From the cell containing the given text, extract its center point as [x, y] coordinate. 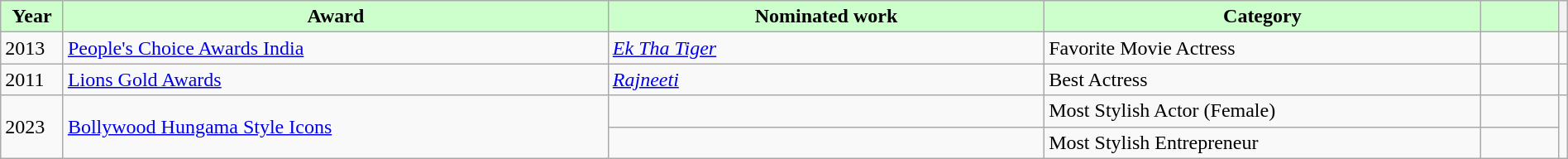
Ek Tha Tiger [825, 48]
2011 [32, 79]
Lions Gold Awards [336, 79]
Most Stylish Entrepreneur [1262, 142]
Award [336, 17]
Category [1262, 17]
People's Choice Awards India [336, 48]
Nominated work [825, 17]
Favorite Movie Actress [1262, 48]
Bollywood Hungama Style Icons [336, 127]
Most Stylish Actor (Female) [1262, 111]
2013 [32, 48]
Rajneeti [825, 79]
2023 [32, 127]
Best Actress [1262, 79]
Year [32, 17]
